Capture the cell that displays the provided text and extract its [x, y] central coordinate. 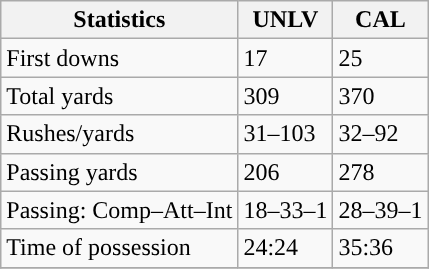
32–92 [380, 134]
28–39–1 [380, 210]
370 [380, 96]
24:24 [286, 248]
CAL [380, 20]
25 [380, 58]
206 [286, 172]
Total yards [120, 96]
Time of possession [120, 248]
Rushes/yards [120, 134]
18–33–1 [286, 210]
Passing: Comp–Att–Int [120, 210]
17 [286, 58]
Passing yards [120, 172]
UNLV [286, 20]
31–103 [286, 134]
278 [380, 172]
309 [286, 96]
First downs [120, 58]
35:36 [380, 248]
Statistics [120, 20]
